Output the [x, y] coordinate of the center of the cell containing the given text.  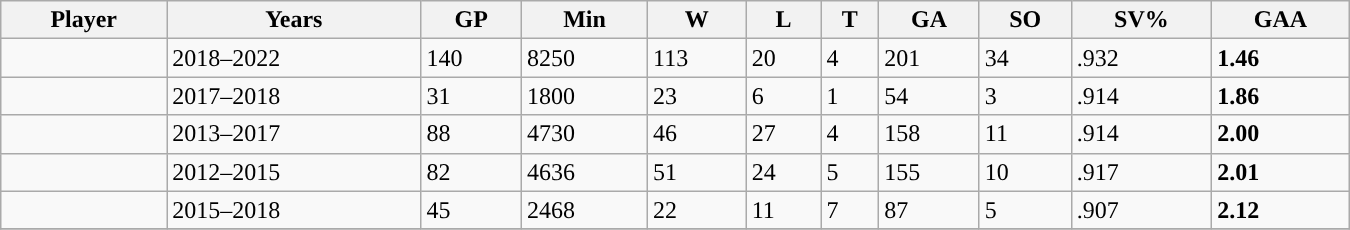
6 [784, 96]
140 [471, 58]
2018–2022 [294, 58]
1800 [584, 96]
46 [698, 134]
2012–2015 [294, 172]
51 [698, 172]
23 [698, 96]
87 [929, 210]
2.12 [1281, 210]
82 [471, 172]
2017–2018 [294, 96]
1.86 [1281, 96]
1 [850, 96]
88 [471, 134]
W [698, 20]
201 [929, 58]
158 [929, 134]
GA [929, 20]
GP [471, 20]
20 [784, 58]
34 [1025, 58]
54 [929, 96]
45 [471, 210]
2.00 [1281, 134]
113 [698, 58]
2013–2017 [294, 134]
.932 [1141, 58]
T [850, 20]
155 [929, 172]
.917 [1141, 172]
.907 [1141, 210]
GAA [1281, 20]
2015–2018 [294, 210]
31 [471, 96]
L [784, 20]
22 [698, 210]
27 [784, 134]
3 [1025, 96]
8250 [584, 58]
2.01 [1281, 172]
SV% [1141, 20]
4730 [584, 134]
Player [84, 20]
2468 [584, 210]
24 [784, 172]
4636 [584, 172]
Years [294, 20]
7 [850, 210]
10 [1025, 172]
Min [584, 20]
1.46 [1281, 58]
SO [1025, 20]
